Output the (x, y) coordinate of the center of the cell containing the given text.  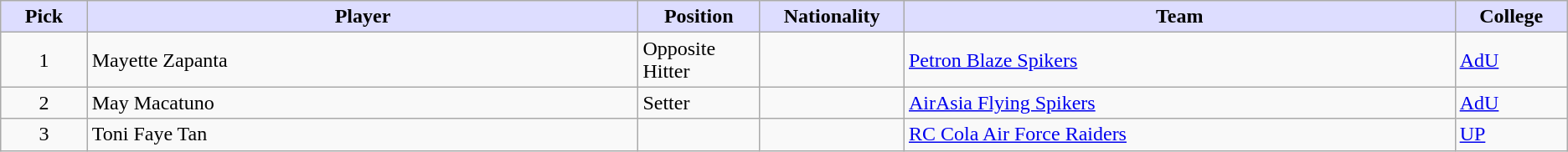
Pick (44, 17)
May Macatuno (363, 103)
1 (44, 60)
RC Cola Air Force Raiders (1179, 134)
Petron Blaze Spikers (1179, 60)
UP (1511, 134)
Team (1179, 17)
Nationality (833, 17)
Opposite Hitter (699, 60)
Toni Faye Tan (363, 134)
2 (44, 103)
Mayette Zapanta (363, 60)
Position (699, 17)
AirAsia Flying Spikers (1179, 103)
3 (44, 134)
Player (363, 17)
Setter (699, 103)
College (1511, 17)
